Provide the (X, Y) coordinate of the cell's center where the given text is located.  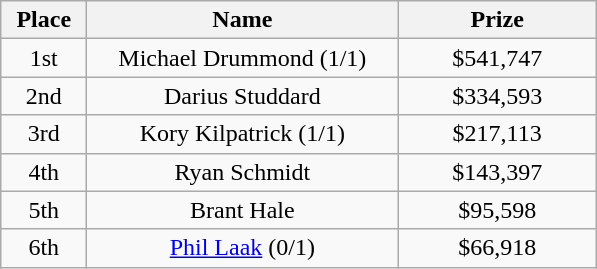
2nd (44, 96)
Kory Kilpatrick (1/1) (242, 134)
$541,747 (498, 58)
4th (44, 172)
$95,598 (498, 210)
$334,593 (498, 96)
Name (242, 20)
$143,397 (498, 172)
Phil Laak (0/1) (242, 248)
$66,918 (498, 248)
Ryan Schmidt (242, 172)
Place (44, 20)
Brant Hale (242, 210)
5th (44, 210)
$217,113 (498, 134)
3rd (44, 134)
Prize (498, 20)
6th (44, 248)
1st (44, 58)
Darius Studdard (242, 96)
Michael Drummond (1/1) (242, 58)
